Return the (X, Y) coordinate for the center point of the cell that contains the specified text.  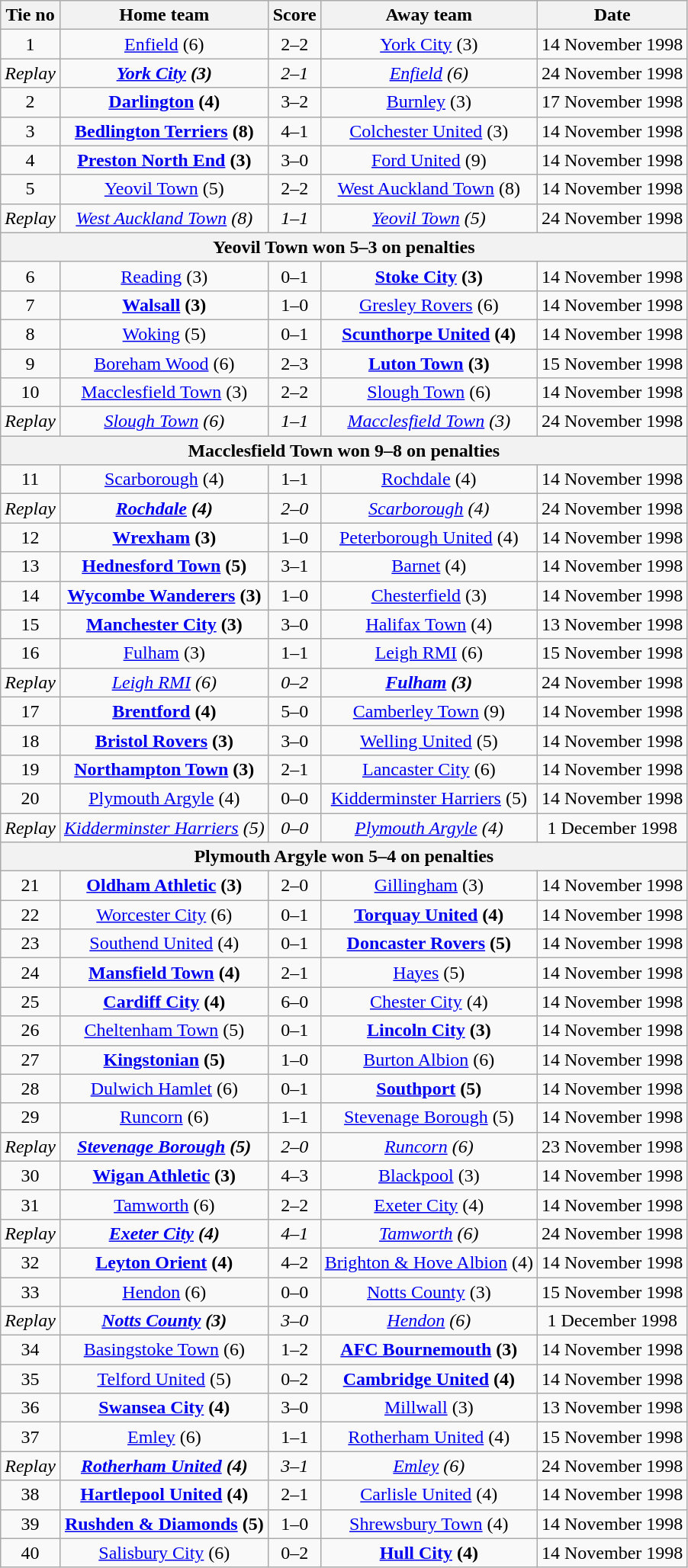
Hull City (4) (429, 1553)
38 (31, 1495)
16 (31, 653)
23 November 1998 (612, 1146)
Peterborough United (4) (429, 537)
Swansea City (4) (164, 1408)
40 (31, 1553)
1 (31, 44)
Burnley (3) (429, 102)
24 (31, 973)
29 (31, 1117)
Southport (5) (429, 1089)
7 (31, 305)
Halifax Town (4) (429, 624)
Lincoln City (3) (429, 1031)
Score (294, 15)
4–3 (294, 1175)
Home team (164, 15)
Mansfield Town (4) (164, 973)
Lancaster City (6) (429, 769)
Torquay United (4) (429, 915)
Away team (429, 15)
25 (31, 1002)
26 (31, 1031)
2 (31, 102)
Wrexham (3) (164, 537)
22 (31, 915)
Carlisle United (4) (429, 1495)
Stoke City (3) (429, 276)
Shrewsbury Town (4) (429, 1524)
Chester City (4) (429, 1002)
Brentford (4) (164, 711)
Gresley Rovers (6) (429, 305)
Plymouth Argyle won 5–4 on penalties (344, 857)
Kingstonian (5) (164, 1060)
Cheltenham Town (5) (164, 1031)
Hayes (5) (429, 973)
Leyton Orient (4) (164, 1262)
AFC Bournemouth (3) (429, 1350)
12 (31, 537)
13 (31, 566)
6–0 (294, 1002)
Date (612, 15)
Camberley Town (9) (429, 711)
36 (31, 1408)
Cardiff City (4) (164, 1002)
Darlington (4) (164, 102)
Burton Albion (6) (429, 1060)
Rushden & Diamonds (5) (164, 1524)
Bristol Rovers (3) (164, 740)
Millwall (3) (429, 1408)
Gillingham (3) (429, 886)
17 (31, 711)
Yeovil Town won 5–3 on penalties (344, 247)
19 (31, 769)
39 (31, 1524)
Telford United (5) (164, 1379)
4–2 (294, 1262)
Salisbury City (6) (164, 1553)
15 (31, 624)
Scunthorpe United (4) (429, 334)
4 (31, 160)
5–0 (294, 711)
30 (31, 1175)
Basingstoke Town (6) (164, 1350)
34 (31, 1350)
Bedlington Terriers (8) (164, 131)
18 (31, 740)
Cambridge United (4) (429, 1379)
Woking (5) (164, 334)
Barnet (4) (429, 566)
20 (31, 798)
Tie no (31, 15)
Walsall (3) (164, 305)
5 (31, 189)
Wigan Athletic (3) (164, 1175)
Hartlepool United (4) (164, 1495)
Wycombe Wanderers (3) (164, 595)
3 (31, 131)
Doncaster Rovers (5) (429, 944)
9 (31, 364)
6 (31, 276)
32 (31, 1262)
Ford United (9) (429, 160)
10 (31, 393)
Worcester City (6) (164, 915)
Reading (3) (164, 276)
14 (31, 595)
Preston North End (3) (164, 160)
35 (31, 1379)
Brighton & Hove Albion (4) (429, 1262)
Manchester City (3) (164, 624)
Southend United (4) (164, 944)
Blackpool (3) (429, 1175)
28 (31, 1089)
27 (31, 1060)
Welling United (5) (429, 740)
11 (31, 479)
23 (31, 944)
Boreham Wood (6) (164, 364)
Northampton Town (3) (164, 769)
3–2 (294, 102)
37 (31, 1437)
Colchester United (3) (429, 131)
17 November 1998 (612, 102)
Hednesford Town (5) (164, 566)
8 (31, 334)
Chesterfield (3) (429, 595)
1–2 (294, 1350)
Luton Town (3) (429, 364)
Dulwich Hamlet (6) (164, 1089)
33 (31, 1292)
21 (31, 886)
31 (31, 1204)
Oldham Athletic (3) (164, 886)
2–3 (294, 364)
Macclesfield Town won 9–8 on penalties (344, 451)
